Identify which cell holds the provided text, then report its (X, Y) central coordinate. 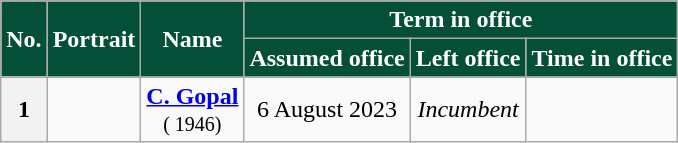
Portrait (94, 39)
Incumbent (468, 110)
1 (24, 110)
6 August 2023 (327, 110)
Name (192, 39)
Left office (468, 58)
Assumed office (327, 58)
C. Gopal( 1946) (192, 110)
Term in office (461, 20)
No. (24, 39)
Time in office (602, 58)
